Find where the given text appears and provide that cell's center as [X, Y] coordinate. 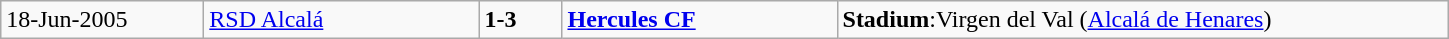
RSD Alcalá [342, 20]
Hercules CF [700, 20]
Stadium:Virgen del Val (Alcalá de Henares) [1142, 20]
1-3 [520, 20]
18-Jun-2005 [102, 20]
